Determine the (x, y) coordinate at the center of the cell enclosing the given text.  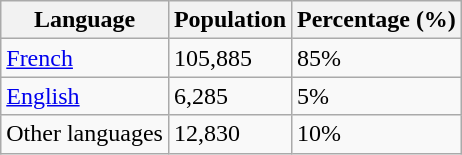
10% (377, 134)
Other languages (85, 134)
5% (377, 96)
English (85, 96)
12,830 (230, 134)
Language (85, 20)
6,285 (230, 96)
105,885 (230, 58)
85% (377, 58)
Percentage (%) (377, 20)
French (85, 58)
Population (230, 20)
